Find where the given text appears and provide that cell's center as [x, y] coordinate. 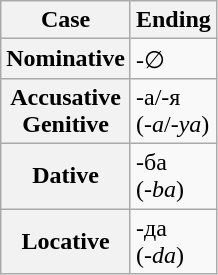
Ending [173, 20]
-да(-da) [173, 240]
Case [66, 20]
-∅ [173, 59]
-ба(-ba) [173, 176]
Nominative [66, 59]
-а/-я(-a/-ya) [173, 110]
Locative [66, 240]
Dative [66, 176]
AccusativeGenitive [66, 110]
